Capture the cell that displays the provided text and extract its [X, Y] central coordinate. 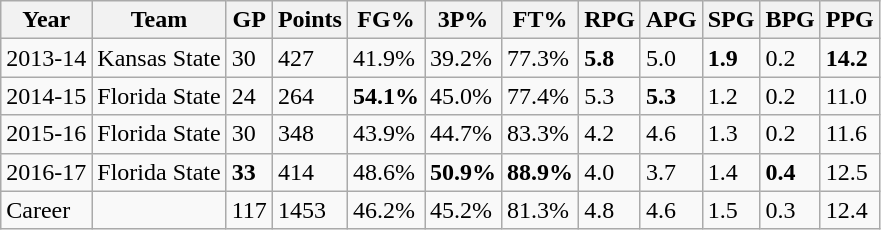
48.6% [386, 172]
FT% [540, 20]
46.2% [386, 210]
Team [159, 20]
44.7% [462, 134]
4.2 [610, 134]
45.2% [462, 210]
12.5 [850, 172]
43.9% [386, 134]
33 [249, 172]
2014-15 [46, 96]
0.4 [790, 172]
24 [249, 96]
77.3% [540, 58]
12.4 [850, 210]
5.0 [671, 58]
0.3 [790, 210]
1.2 [731, 96]
1453 [310, 210]
414 [310, 172]
2015-16 [46, 134]
BPG [790, 20]
APG [671, 20]
264 [310, 96]
GP [249, 20]
81.3% [540, 210]
39.2% [462, 58]
11.6 [850, 134]
427 [310, 58]
45.0% [462, 96]
2016-17 [46, 172]
Kansas State [159, 58]
PPG [850, 20]
Year [46, 20]
5.8 [610, 58]
348 [310, 134]
4.8 [610, 210]
83.3% [540, 134]
FG% [386, 20]
11.0 [850, 96]
88.9% [540, 172]
3.7 [671, 172]
77.4% [540, 96]
Points [310, 20]
54.1% [386, 96]
50.9% [462, 172]
1.4 [731, 172]
1.9 [731, 58]
3P% [462, 20]
1.5 [731, 210]
Career [46, 210]
41.9% [386, 58]
4.0 [610, 172]
RPG [610, 20]
SPG [731, 20]
2013-14 [46, 58]
14.2 [850, 58]
1.3 [731, 134]
117 [249, 210]
